Detect which cell encompasses the target text, then output its (X, Y) center coordinate. 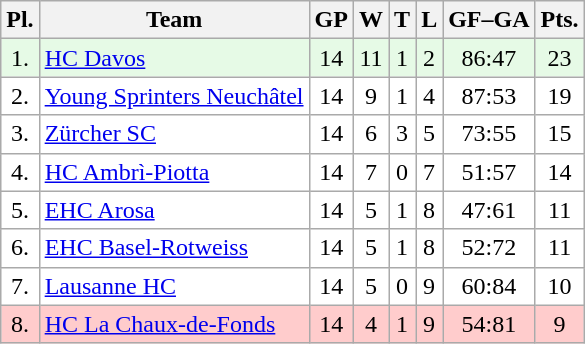
6. (20, 248)
4. (20, 172)
L (430, 20)
HC Davos (174, 58)
73:55 (489, 134)
2. (20, 96)
2 (430, 58)
15 (560, 134)
Lausanne HC (174, 286)
3 (402, 134)
EHC Basel-Rotweiss (174, 248)
W (370, 20)
51:57 (489, 172)
Zürcher SC (174, 134)
GF–GA (489, 20)
19 (560, 96)
HC La Chaux-de-Fonds (174, 324)
52:72 (489, 248)
87:53 (489, 96)
Pts. (560, 20)
HC Ambrì-Piotta (174, 172)
10 (560, 286)
54:81 (489, 324)
8. (20, 324)
T (402, 20)
23 (560, 58)
GP (331, 20)
3. (20, 134)
1. (20, 58)
47:61 (489, 210)
Pl. (20, 20)
7. (20, 286)
6 (370, 134)
86:47 (489, 58)
Young Sprinters Neuchâtel (174, 96)
60:84 (489, 286)
EHC Arosa (174, 210)
Team (174, 20)
5. (20, 210)
